Pinpoint the cell where the given text exists, returning its (x, y) midpoint coordinate. 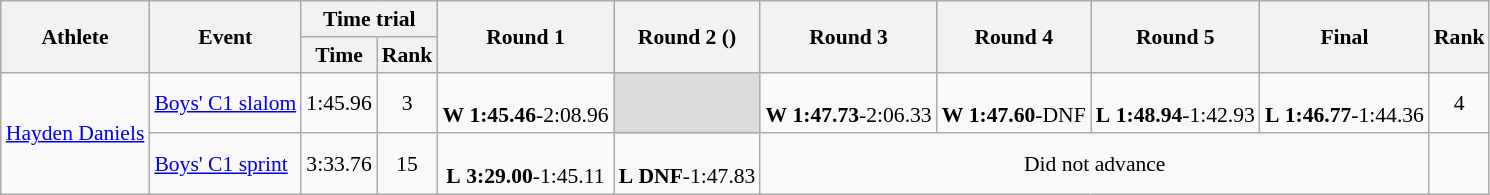
Hayden Daniels (76, 133)
Boys' C1 sprint (225, 164)
W 1:47.73-2:06.33 (848, 102)
Final (1344, 36)
3 (408, 102)
3:33.76 (338, 164)
15 (408, 164)
4 (1460, 102)
L 1:48.94-1:42.93 (1176, 102)
Round 3 (848, 36)
Round 2 () (688, 36)
Time trial (369, 19)
Round 4 (1014, 36)
W 1:45.46-2:08.96 (525, 102)
L 3:29.00-1:45.11 (525, 164)
L DNF-1:47.83 (688, 164)
Boys' C1 slalom (225, 102)
1:45.96 (338, 102)
L 1:46.77-1:44.36 (1344, 102)
Athlete (76, 36)
Did not advance (1094, 164)
Round 5 (1176, 36)
Event (225, 36)
Round 1 (525, 36)
W 1:47.60-DNF (1014, 102)
Time (338, 55)
